Identify which cell holds the provided text, then report its [x, y] central coordinate. 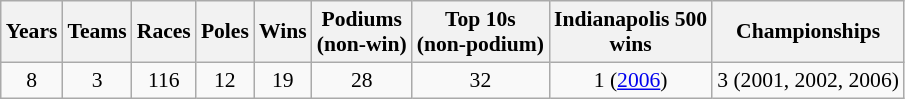
3 [96, 80]
Years [32, 32]
Teams [96, 32]
Championships [808, 32]
8 [32, 80]
32 [480, 80]
Top 10s(non-podium) [480, 32]
19 [283, 80]
28 [362, 80]
Races [164, 32]
3 (2001, 2002, 2006) [808, 80]
Wins [283, 32]
Podiums(non-win) [362, 32]
12 [225, 80]
Indianapolis 500 wins [630, 32]
116 [164, 80]
Poles [225, 32]
1 (2006) [630, 80]
